Search for the cell housing the specified text and yield its (X, Y) center coordinate. 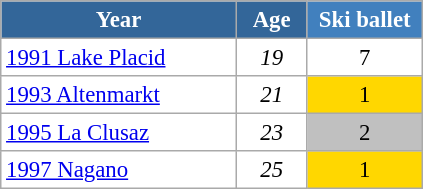
1991 Lake Placid (119, 58)
Year (119, 20)
2 (365, 133)
Age (272, 20)
23 (272, 133)
1995 La Clusaz (119, 133)
1997 Nagano (119, 170)
19 (272, 58)
25 (272, 170)
7 (365, 58)
1993 Altenmarkt (119, 95)
Ski ballet (365, 20)
21 (272, 95)
